Detect which cell encompasses the target text, then output its [X, Y] center coordinate. 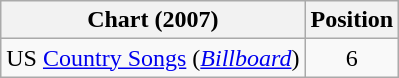
6 [352, 58]
Chart (2007) [153, 20]
Position [352, 20]
US Country Songs (Billboard) [153, 58]
